Capture the cell that displays the provided text and extract its (X, Y) central coordinate. 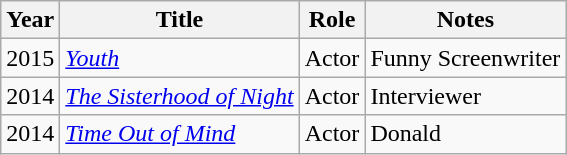
Time Out of Mind (180, 134)
The Sisterhood of Night (180, 96)
Year (30, 20)
Funny Screenwriter (466, 58)
Interviewer (466, 96)
Donald (466, 134)
Notes (466, 20)
Youth (180, 58)
2015 (30, 58)
Role (332, 20)
Title (180, 20)
